Determine the (X, Y) coordinate at the center of the cell enclosing the given text.  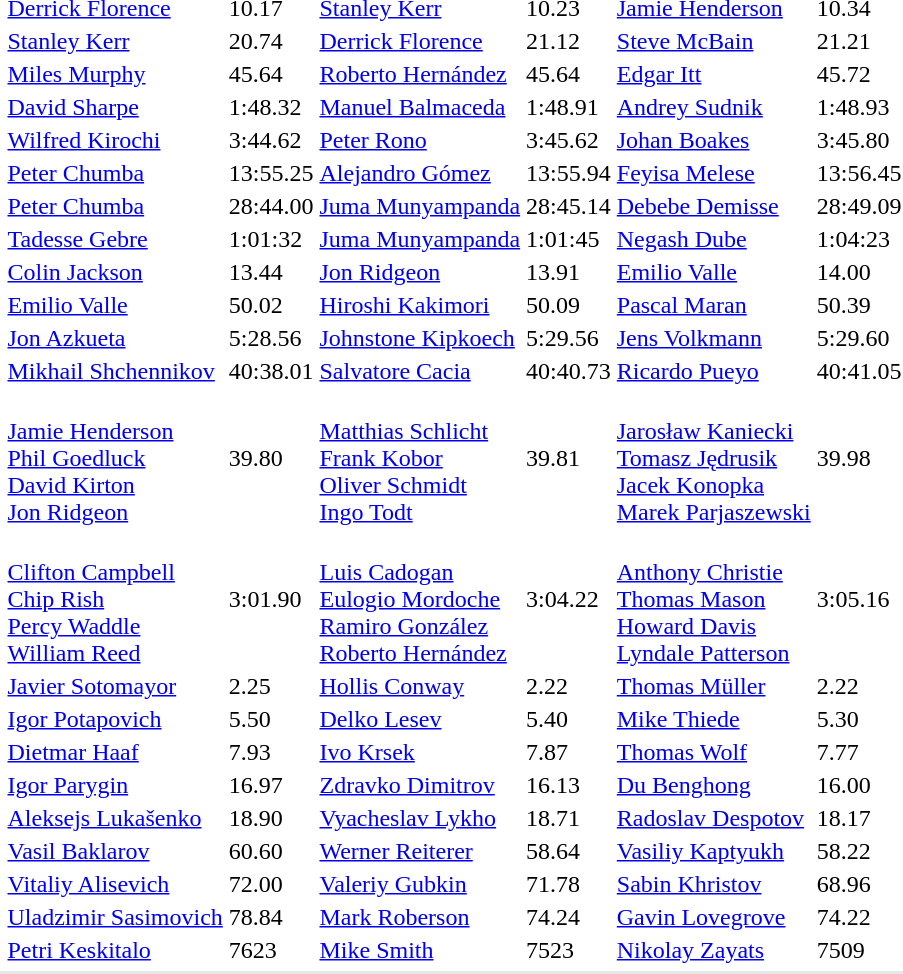
Mark Roberson (420, 917)
Wilfred Kirochi (115, 140)
Negash Dube (714, 239)
14.00 (859, 272)
Salvatore Cacia (420, 371)
7523 (569, 950)
1:48.91 (569, 107)
72.00 (271, 884)
Alejandro Gómez (420, 173)
Mikhail Shchennikov (115, 371)
Igor Parygin (115, 785)
Valeriy Gubkin (420, 884)
Jamie HendersonPhil GoedluckDavid KirtonJon Ridgeon (115, 458)
Jarosław KanieckiTomasz JędrusikJacek KonopkaMarek Parjaszewski (714, 458)
3:44.62 (271, 140)
50.02 (271, 305)
Stanley Kerr (115, 41)
Edgar Itt (714, 74)
Jens Volkmann (714, 338)
58.22 (859, 851)
21.21 (859, 41)
71.78 (569, 884)
18.17 (859, 818)
13.91 (569, 272)
39.80 (271, 458)
Andrey Sudnik (714, 107)
Tadesse Gebre (115, 239)
1:01:45 (569, 239)
Clifton CampbellChip RishPercy WaddleWilliam Reed (115, 599)
5:28.56 (271, 338)
Vyacheslav Lykho (420, 818)
3:01.90 (271, 599)
7509 (859, 950)
Steve McBain (714, 41)
13:56.45 (859, 173)
Nikolay Zayats (714, 950)
Vasil Baklarov (115, 851)
Javier Sotomayor (115, 686)
1:48.93 (859, 107)
Debebe Demisse (714, 206)
28:45.14 (569, 206)
Luis CadoganEulogio MordocheRamiro GonzálezRoberto Hernández (420, 599)
Gavin Lovegrove (714, 917)
Peter Rono (420, 140)
16.00 (859, 785)
Mike Thiede (714, 719)
Colin Jackson (115, 272)
Hollis Conway (420, 686)
21.12 (569, 41)
Johan Boakes (714, 140)
Ricardo Pueyo (714, 371)
18.71 (569, 818)
Hiroshi Kakimori (420, 305)
5.50 (271, 719)
40:41.05 (859, 371)
5:29.60 (859, 338)
16.13 (569, 785)
Uladzimir Sasimovich (115, 917)
7.93 (271, 752)
Igor Potapovich (115, 719)
Jon Azkueta (115, 338)
1:48.32 (271, 107)
5:29.56 (569, 338)
Roberto Hernández (420, 74)
1:01:32 (271, 239)
Jon Ridgeon (420, 272)
Dietmar Haaf (115, 752)
Pascal Maran (714, 305)
5.30 (859, 719)
Du Benghong (714, 785)
40:40.73 (569, 371)
Aleksejs Lukašenko (115, 818)
Petri Keskitalo (115, 950)
Feyisa Melese (714, 173)
20.74 (271, 41)
16.97 (271, 785)
Johnstone Kipkoech (420, 338)
7.77 (859, 752)
Mike Smith (420, 950)
3:45.62 (569, 140)
7623 (271, 950)
39.98 (859, 458)
Derrick Florence (420, 41)
13:55.94 (569, 173)
David Sharpe (115, 107)
58.64 (569, 851)
60.60 (271, 851)
3:45.80 (859, 140)
39.81 (569, 458)
2.25 (271, 686)
Ivo Krsek (420, 752)
Manuel Balmaceda (420, 107)
Sabin Khristov (714, 884)
Zdravko Dimitrov (420, 785)
28:49.09 (859, 206)
Delko Lesev (420, 719)
13.44 (271, 272)
Thomas Wolf (714, 752)
40:38.01 (271, 371)
78.84 (271, 917)
50.09 (569, 305)
5.40 (569, 719)
7.87 (569, 752)
Vasiliy Kaptyukh (714, 851)
28:44.00 (271, 206)
3:05.16 (859, 599)
Radoslav Despotov (714, 818)
45.72 (859, 74)
74.22 (859, 917)
Anthony ChristieThomas MasonHoward DavisLyndale Patterson (714, 599)
68.96 (859, 884)
1:04:23 (859, 239)
50.39 (859, 305)
18.90 (271, 818)
Thomas Müller (714, 686)
13:55.25 (271, 173)
74.24 (569, 917)
Werner Reiterer (420, 851)
Matthias SchlichtFrank KoborOliver SchmidtIngo Todt (420, 458)
3:04.22 (569, 599)
Vitaliy Alisevich (115, 884)
Miles Murphy (115, 74)
